Detect which cell encompasses the target text, then output its [x, y] center coordinate. 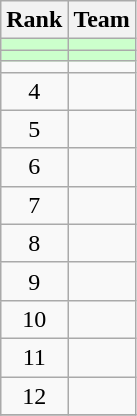
8 [34, 243]
9 [34, 281]
4 [34, 91]
Rank [34, 20]
Team [102, 20]
11 [34, 357]
10 [34, 319]
5 [34, 129]
7 [34, 205]
6 [34, 167]
12 [34, 395]
